Capture the cell that displays the provided text and extract its (x, y) central coordinate. 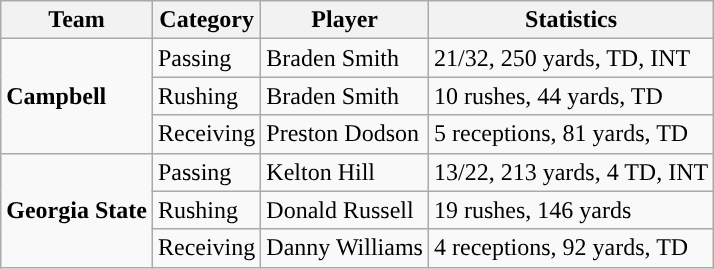
5 receptions, 81 yards, TD (570, 134)
Statistics (570, 20)
Player (345, 20)
21/32, 250 yards, TD, INT (570, 58)
Campbell (77, 96)
Category (206, 20)
Kelton Hill (345, 172)
Team (77, 20)
19 rushes, 146 yards (570, 210)
10 rushes, 44 yards, TD (570, 96)
Preston Dodson (345, 134)
Donald Russell (345, 210)
Georgia State (77, 210)
Danny Williams (345, 248)
4 receptions, 92 yards, TD (570, 248)
13/22, 213 yards, 4 TD, INT (570, 172)
